Find where the given text appears and provide that cell's center as [x, y] coordinate. 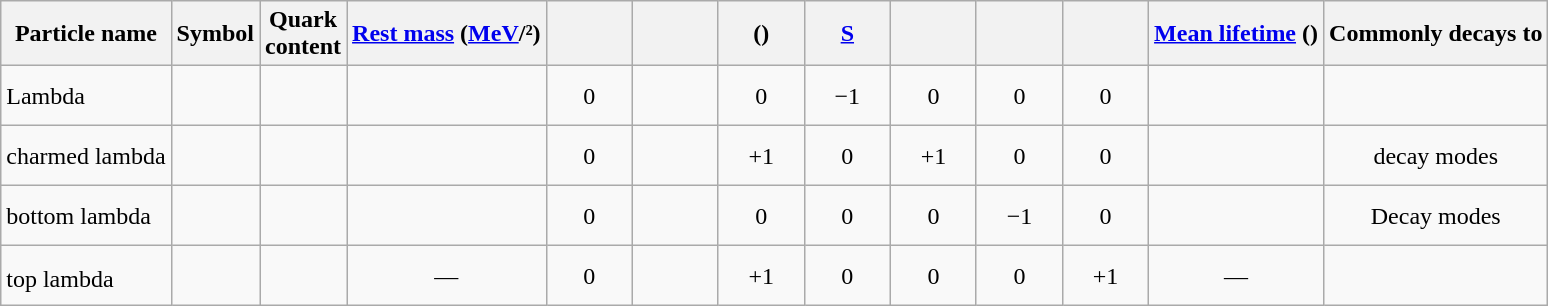
() [761, 34]
Symbol [215, 34]
Quarkcontent [304, 34]
bottom lambda [86, 216]
Mean lifetime () [1236, 34]
top lambda [86, 276]
Commonly decays to [1436, 34]
Particle name [86, 34]
charmed lambda [86, 156]
decay modes [1436, 156]
Decay modes [1436, 216]
Rest mass (MeV/²) [447, 34]
S [847, 34]
Lambda [86, 96]
